Locate the cell with the specified text and output its [X, Y] center coordinate. 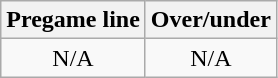
Over/under [210, 20]
Pregame line [74, 20]
